Extract the [x, y] coordinate from the center of the cell holding the provided text.  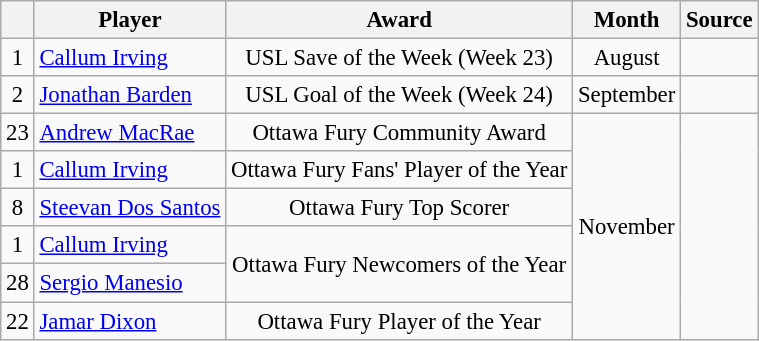
23 [18, 133]
Ottawa Fury Newcomers of the Year [400, 264]
8 [18, 208]
Month [627, 20]
Steevan Dos Santos [130, 208]
August [627, 58]
September [627, 95]
Ottawa Fury Fans' Player of the Year [400, 170]
USL Save of the Week (Week 23) [400, 58]
28 [18, 283]
November [627, 227]
USL Goal of the Week (Week 24) [400, 95]
Player [130, 20]
22 [18, 321]
Ottawa Fury Top Scorer [400, 208]
Sergio Manesio [130, 283]
Ottawa Fury Player of the Year [400, 321]
Source [720, 20]
Award [400, 20]
2 [18, 95]
Jonathan Barden [130, 95]
Andrew MacRae [130, 133]
Jamar Dixon [130, 321]
Ottawa Fury Community Award [400, 133]
